Scan for the cell matching the given text and deliver its (X, Y) coordinate at center. 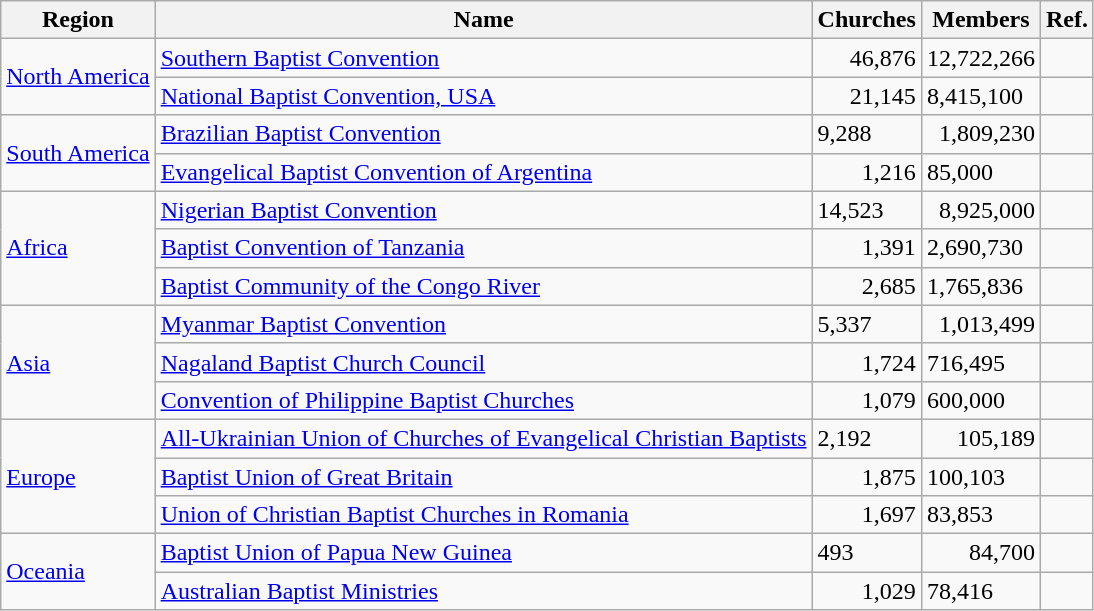
85,000 (980, 172)
Baptist Community of the Congo River (484, 286)
1,029 (866, 591)
105,189 (980, 438)
Baptist Union of Papua New Guinea (484, 553)
South America (78, 153)
46,876 (866, 58)
Australian Baptist Ministries (484, 591)
Asia (78, 362)
14,523 (866, 210)
North America (78, 77)
Europe (78, 476)
Brazilian Baptist Convention (484, 134)
Nagaland Baptist Church Council (484, 362)
2,192 (866, 438)
84,700 (980, 553)
1,013,499 (980, 324)
All-Ukrainian Union of Churches of Evangelical Christian Baptists (484, 438)
8,925,000 (980, 210)
Southern Baptist Convention (484, 58)
Myanmar Baptist Convention (484, 324)
1,697 (866, 515)
1,765,836 (980, 286)
Name (484, 20)
9,288 (866, 134)
Baptist Convention of Tanzania (484, 248)
Africa (78, 248)
1,724 (866, 362)
100,103 (980, 477)
National Baptist Convention, USA (484, 96)
600,000 (980, 400)
1,216 (866, 172)
Region (78, 20)
8,415,100 (980, 96)
Ref. (1066, 20)
Members (980, 20)
Churches (866, 20)
1,809,230 (980, 134)
1,391 (866, 248)
Union of Christian Baptist Churches in Romania (484, 515)
493 (866, 553)
83,853 (980, 515)
Nigerian Baptist Convention (484, 210)
2,685 (866, 286)
Baptist Union of Great Britain (484, 477)
Oceania (78, 572)
716,495 (980, 362)
78,416 (980, 591)
2,690,730 (980, 248)
Evangelical Baptist Convention of Argentina (484, 172)
12,722,266 (980, 58)
1,079 (866, 400)
Convention of Philippine Baptist Churches (484, 400)
21,145 (866, 96)
1,875 (866, 477)
5,337 (866, 324)
